Pinpoint the cell where the given text exists, returning its (x, y) midpoint coordinate. 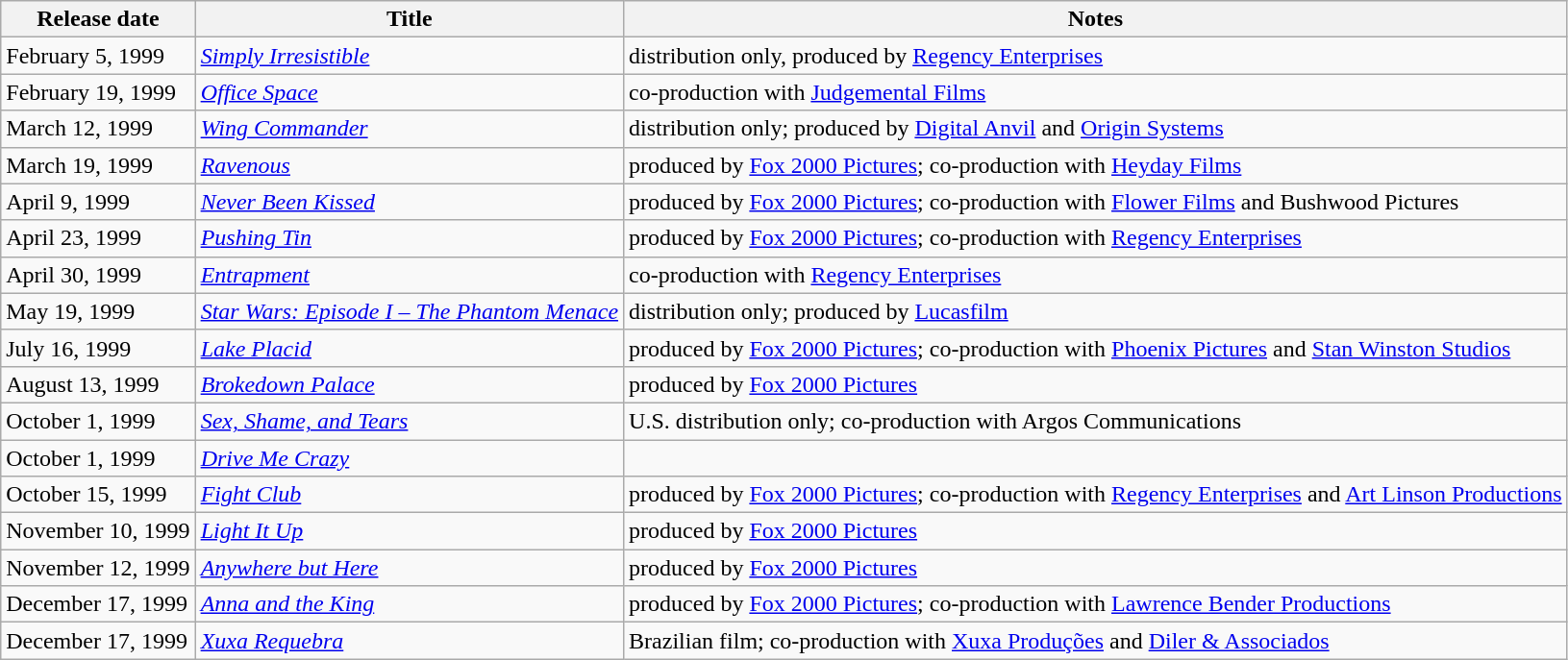
April 23, 1999 (98, 238)
co-production with Regency Enterprises (1096, 275)
Simply Irresistible (410, 56)
August 13, 1999 (98, 384)
Never Been Kissed (410, 202)
Drive Me Crazy (410, 458)
Star Wars: Episode I – The Phantom Menace (410, 311)
Brazilian film; co-production with Xuxa Produções and Diler & Associados (1096, 641)
Sex, Shame, and Tears (410, 421)
distribution only, produced by Regency Enterprises (1096, 56)
Wing Commander (410, 129)
Anna and the King (410, 604)
produced by Fox 2000 Pictures; co-production with Regency Enterprises (1096, 238)
February 19, 1999 (98, 92)
U.S. distribution only; co-production with Argos Communications (1096, 421)
Brokedown Palace (410, 384)
Office Space (410, 92)
Notes (1096, 19)
distribution only; produced by Digital Anvil and Origin Systems (1096, 129)
produced by Fox 2000 Pictures; co-production with Heyday Films (1096, 165)
November 12, 1999 (98, 568)
Entrapment (410, 275)
produced by Fox 2000 Pictures; co-production with Flower Films and Bushwood Pictures (1096, 202)
produced by Fox 2000 Pictures; co-production with Regency Enterprises and Art Linson Productions (1096, 495)
Pushing Tin (410, 238)
co-production with Judgemental Films (1096, 92)
May 19, 1999 (98, 311)
Release date (98, 19)
Lake Placid (410, 348)
Fight Club (410, 495)
Anywhere but Here (410, 568)
produced by Fox 2000 Pictures; co-production with Phoenix Pictures and Stan Winston Studios (1096, 348)
February 5, 1999 (98, 56)
Title (410, 19)
April 9, 1999 (98, 202)
July 16, 1999 (98, 348)
Light It Up (410, 531)
April 30, 1999 (98, 275)
March 19, 1999 (98, 165)
distribution only; produced by Lucasfilm (1096, 311)
Ravenous (410, 165)
March 12, 1999 (98, 129)
October 15, 1999 (98, 495)
produced by Fox 2000 Pictures; co-production with Lawrence Bender Productions (1096, 604)
Xuxa Requebra (410, 641)
November 10, 1999 (98, 531)
